Locate the cell with the specified text and output its (x, y) center coordinate. 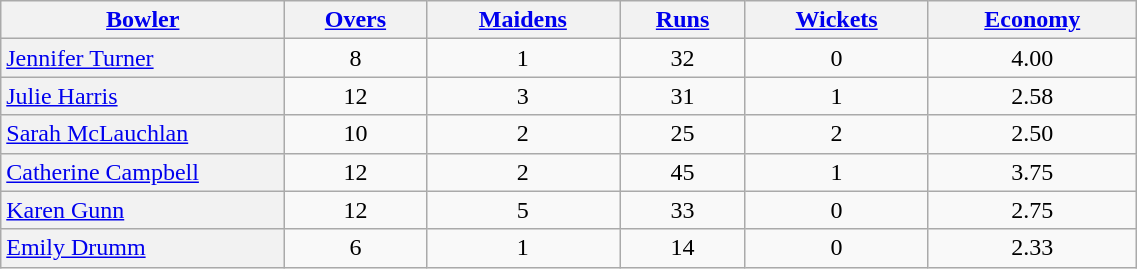
2.33 (1032, 248)
2.58 (1032, 96)
31 (683, 96)
Overs (356, 20)
32 (683, 58)
Bowler (143, 20)
Catherine Campbell (143, 172)
33 (683, 210)
2.50 (1032, 134)
Economy (1032, 20)
4.00 (1032, 58)
3 (523, 96)
Jennifer Turner (143, 58)
5 (523, 210)
Karen Gunn (143, 210)
8 (356, 58)
25 (683, 134)
45 (683, 172)
Maidens (523, 20)
14 (683, 248)
3.75 (1032, 172)
Emily Drumm (143, 248)
6 (356, 248)
Runs (683, 20)
Julie Harris (143, 96)
Sarah McLauchlan (143, 134)
2.75 (1032, 210)
10 (356, 134)
Wickets (836, 20)
